For the text-containing cell, return its midpoint in [X, Y] coordinate format. 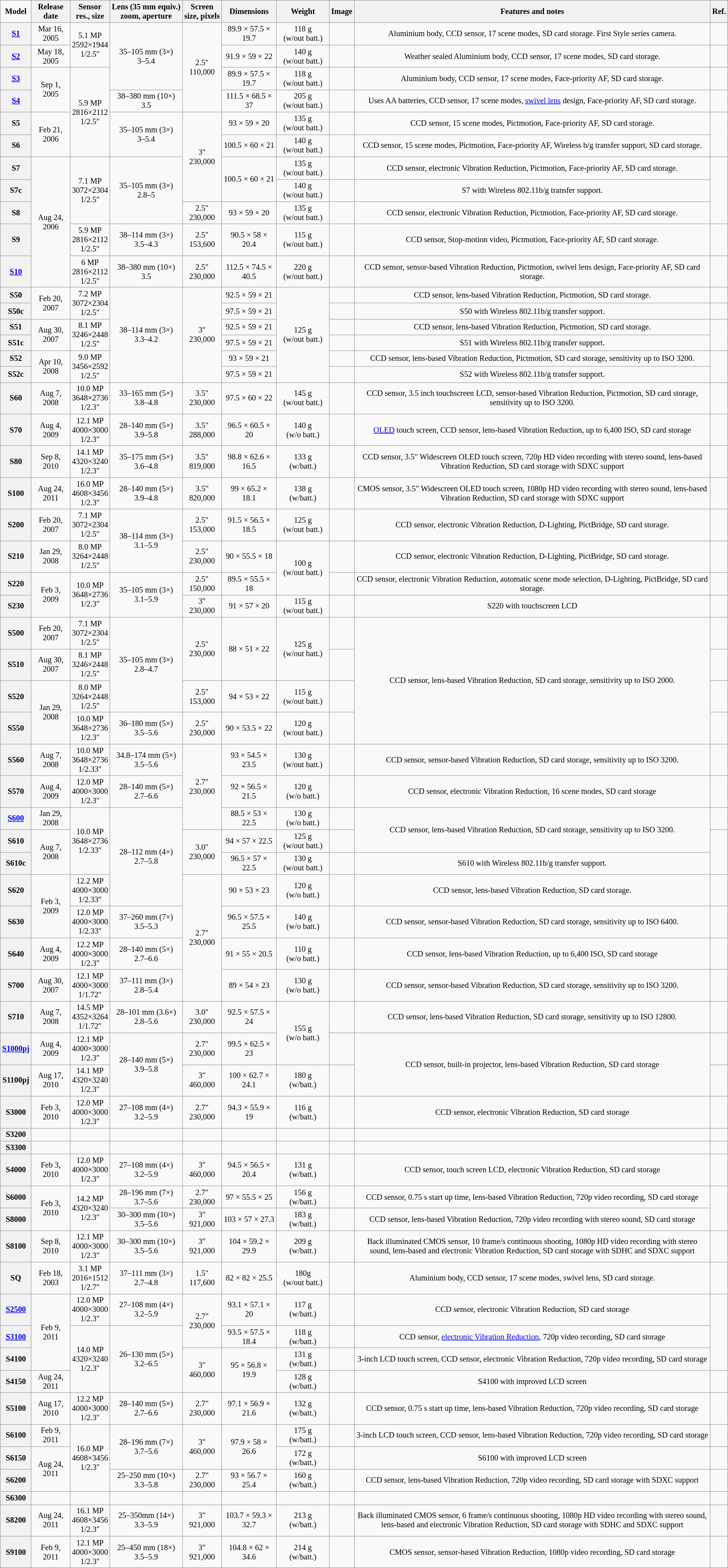
Apr 10, 2008 [51, 367]
Feb 21, 2006 [51, 134]
112.5 × 74.5 × 40.5 [249, 272]
88.5 × 53 × 22.5 [249, 818]
Aluminium body, CCD sensor, 17 scene modes, SD card storage. First Style series camera. [532, 34]
25–450 mm (18×)3.5–5.9 [146, 1552]
93 × 54.5 × 23.5 [249, 760]
Features and notes [532, 11]
94 × 57 × 22.5 [249, 841]
14.5 MP4352×32641/1.72″ [90, 1017]
37–111 mm (3×)2.8–5.4 [146, 985]
14.0 MP4320×32401/2.3" [90, 1359]
91.9 × 59 × 22 [249, 56]
CCD sensor, lens-based Vibration Reduction, SD card storage, sensitivity up to ISO 2000. [532, 681]
S51 [16, 327]
99 × 65.2 × 18.1 [249, 493]
38–114 mm (3×)3.3–4.2 [146, 334]
5.1 MP2592×19441/2.5″ [90, 45]
3.5″288,000 [202, 430]
CCD sensor, lens-based Vibration Reduction, SD card storage, sensitivity up to ISO 3200. [532, 830]
28–101 mm (3.6×)2.8–5.6 [146, 1017]
S52 with Wireless 802.11b/g transfer support. [532, 374]
S550 [16, 728]
S50 [16, 295]
98.8 × 62.6 × 16.5 [249, 461]
Sep 1, 2005 [51, 89]
CCD sensor, electronic Vibration Reduction, 720p video recording, SD card storage [532, 1337]
S4000 [16, 1170]
S8100 [16, 1246]
S9100 [16, 1552]
97 × 55.5 × 25 [249, 1197]
CCD sensor, lens-based Vibration Reduction, SD card storage. [532, 890]
S5 [16, 123]
S4100 with improved LCD screen [532, 1381]
82 × 82 × 25.5 [249, 1278]
12.2 MP4000×30001/2.3″ [90, 954]
6 MP2816×21121/2.5″ [90, 272]
205 g (w/out batt.) [303, 101]
220 g (w/out batt.) [303, 272]
S50c [16, 311]
213 g(w/batt.) [303, 1520]
CCD sensor, built-in projector, lens-based Vibration Reduction, SD card storage [532, 1065]
35–105 mm (3×)3.1–5.9 [146, 594]
91.5 × 56.5 × 18.5 [249, 525]
94 × 53 × 22 [249, 697]
Uses AA batteries, CCD sensor, 17 scene modes, swivel lens design, Face-priority AF, SD card storage. [532, 101]
S200 [16, 525]
Mar 16, 2005 [51, 34]
Ref. [719, 11]
CCD sensor, lens-based Vibration Reduction, 720p video recording, SD card storage with SDXC support [532, 1480]
3.5"820,000 [202, 493]
S1000pj [16, 1049]
36–180 mm (5×)3.5–5.6 [146, 728]
S210 [16, 556]
97.5 × 60 × 22 [249, 398]
35–105 mm (3×)2.8–5 [146, 190]
93.5 × 57.5 × 18.4 [249, 1337]
S1100pj [16, 1080]
S9 [16, 240]
Model [16, 11]
128 g(w/batt.) [303, 1381]
Image [342, 11]
209 g(w/batt.) [303, 1246]
S2 [16, 56]
S6300 [16, 1498]
90 × 55.5 × 18 [249, 556]
117 g(w/batt.) [303, 1310]
S5100 [16, 1409]
CCD sensor, Stop-motion video, Pictmotion, Face-priority AF, SD card storage. [532, 240]
183 g(w/batt.) [303, 1219]
26–130 mm (5×)3.2–6.5 [146, 1359]
95 × 56.8 × 19.9 [249, 1370]
9.0 MP3456×25921/2.5″ [90, 367]
S560 [16, 760]
S6200 [16, 1480]
S6000 [16, 1197]
S51 with Wireless 802.11b/g transfer support. [532, 343]
3.1 MP2016×15121/2.7″ [90, 1278]
Weight [303, 11]
155 g (w/o batt.) [303, 1033]
25–350mm (14×)3.3–5.9 [146, 1520]
S3100 [16, 1337]
96.5 × 57.5 × 25.5 [249, 922]
91 × 57 × 20 [249, 606]
28–112 mm (4×)2.7–5.8 [146, 857]
94.3 × 55.9 × 19 [249, 1112]
14.2 MP4320×32401/2.3″ [90, 1208]
89.5 × 55.5 × 18 [249, 584]
May 18, 2005 [51, 56]
37–260 mm (7×)3.5–5.3 [146, 922]
38–114 mm (3×)3.1–5.9 [146, 541]
S80 [16, 461]
104 × 59.2 × 29.9 [249, 1246]
S610 with Wireless 802.11b/g transfer support. [532, 863]
S620 [16, 890]
CCD sensor, lens-based Vibration Reduction, SD card storage, sensitivity up to ISO 12800. [532, 1017]
S520 [16, 697]
2.5″153,600 [202, 240]
103 × 57 × 27.3 [249, 1219]
132 g(w/batt.) [303, 1409]
S3000 [16, 1112]
35–175 mm (5×)3.6–4.8 [146, 461]
35–105 mm (3×)2.8–4.7 [146, 664]
CMOS sensor, sensor-based Vibration Reduction, 1080p video recording, SD card storage [532, 1552]
99.5 × 62.5 × 23 [249, 1049]
S710 [16, 1017]
180 g(w/batt.) [303, 1080]
118 g(w/batt.) [303, 1337]
12.2 MP4000×30001/2.33″ [90, 890]
S230 [16, 606]
33–165 mm (5×)3.8–4.8 [146, 398]
SQ [16, 1278]
CCD sensor, 3.5 inch touchscreen LCD, sensor-based Vibration Reduction, Pictmotion, SD card storage, sensitivity up to ISO 3200. [532, 398]
180g (w/out batt.) [303, 1278]
S630 [16, 922]
S700 [16, 985]
97.9 × 58 × 26.6 [249, 1447]
CCD sensor, sensor-based Vibration Reduction, Pictmotion, swivel lens design, Face-priority AF, SD card storage. [532, 272]
96.5 × 57 × 22.5 [249, 863]
S220 with touchscreen LCD [532, 606]
S6100 [16, 1435]
S7c [16, 191]
Screensize, pixels [202, 11]
3.5″230,000 [202, 398]
89 × 54 × 23 [249, 985]
156 g(w/batt.) [303, 1197]
S4 [16, 101]
S4150 [16, 1381]
S610c [16, 863]
Dimensions [249, 11]
S70 [16, 430]
S6150 [16, 1458]
93.1 × 57.1 × 20 [249, 1310]
90 × 53 × 23 [249, 890]
100 × 62.7 × 24.1 [249, 1080]
S600 [16, 818]
12.1 MP4000×30001/1.72″ [90, 985]
Release date [51, 11]
172 g(w/batt.) [303, 1458]
Feb 18, 2003 [51, 1278]
Aluminium body, CCD sensor, 17 scene modes, Face-priority AF, SD card storage. [532, 78]
S100 [16, 493]
97.1 × 56.9 × 21.6 [249, 1409]
93 × 56.7 × 25.4 [249, 1480]
96.5 × 60.5 × 20 [249, 430]
88 × 51 × 22 [249, 649]
S500 [16, 633]
CCD sensor, lens-based Vibration Reduction, 720p video recording with stereo sound, SD card storage [532, 1219]
100 g (w/out batt.) [303, 567]
34.8–174 mm (5×)3.5–5.6 [146, 760]
93 × 59 × 21 [249, 359]
90.5 × 58 × 20.4 [249, 240]
214 g(w/batt.) [303, 1552]
CCD sensor, electronic Vibration Reduction, 16 scene modes, SD card storage [532, 792]
104.8 × 62 × 34.6 [249, 1552]
12.2 MP4000×30001/2.3" [90, 1409]
S60 [16, 398]
3.5″819,000 [202, 461]
S7 with Wireless 802.11b/g transfer support. [532, 191]
S2500 [16, 1310]
S50 with Wireless 802.11b/g transfer support. [532, 311]
37–111 mm (3×)2.7–4.8 [146, 1278]
S3 [16, 78]
CCD sensor, lens-based Vibration Reduction, up to 6,400 ISO, SD card storage [532, 954]
111.5 × 68.5 × 37 [249, 101]
S6 [16, 146]
25–250 mm (10×)3.3–5.8 [146, 1480]
94.5 × 56.5 × 20.4 [249, 1170]
12.1 MP4000×30001/2.3" [90, 1552]
92.5 × 57.5 × 24 [249, 1017]
S51c [16, 343]
92 × 56.5 × 21.5 [249, 792]
91 × 55 × 20.5 [249, 954]
S570 [16, 792]
S3300 [16, 1147]
S8 [16, 213]
103.7 × 59.3 × 32.7 [249, 1520]
CCD sensor, touch screen LCD, electronic Vibration Reduction, SD card storage [532, 1170]
CCD sensor, 15 scene modes, Pictmotion, Face-priority AF, SD card storage. [532, 123]
CCD sensor, sensor-based Vibration Reduction, SD card storage, sensitivity up to ISO 6400. [532, 922]
110 g (w/o batt.) [303, 954]
S3200 [16, 1135]
2.5″110,000 [202, 68]
S220 [16, 584]
Lens (35 mm equiv.)zoom, aperture [146, 11]
S8200 [16, 1520]
120 g (w/out batt.) [303, 728]
Weather sealed Aluminium body, CCD sensor, 17 scene modes, SD card storage. [532, 56]
3-inch LCD touch screen, CCD sensor, lens-based Vibration Reduction, 720p video recording, SD card storage [532, 1435]
116 g(w/batt.) [303, 1112]
Aug 24, 2006 [51, 222]
CCD sensor, 15 scene modes, Pictmotion, Face-priority AF, Wireless b/g transfer support, SD card storage. [532, 146]
175 g(w/batt.) [303, 1435]
28–140 mm (5×)3.9–4.8 [146, 493]
90 × 53.5 × 22 [249, 728]
CCD sensor, electronic Vibration Reduction, automatic scene mode selection, D-Lighting, PictBridge, SD card storage. [532, 584]
S510 [16, 665]
160 g(w/batt.) [303, 1480]
S8000 [16, 1219]
38–114 mm (3×)3.5–4.3 [146, 240]
1.5″117,600 [202, 1278]
S640 [16, 954]
12.0 MP4000×30001/2.33″ [90, 922]
Sensorres., size [90, 11]
145 g (w/out batt.) [303, 398]
S4100 [16, 1359]
12.0 MP4000×30001/2.3" [90, 1310]
S7 [16, 168]
Aluminium body, CCD sensor, 17 scene modes, swivel lens, SD card storage. [532, 1278]
S6100 with improved LCD screen [532, 1458]
S10 [16, 272]
16.1 MP4608×34561/2.3" [90, 1520]
2.5″150,000 [202, 584]
3-inch LCD touch screen, CCD sensor, electronic Vibration Reduction, 720p video recording, SD card storage [532, 1359]
138 g(w/batt.) [303, 493]
CCD sensor, lens-based Vibration Reduction, Pictmotion, SD card storage, sensitivity up to ISO 3200. [532, 359]
7.2 MP3072×23041/2.5″ [90, 303]
OLED touch screen, CCD sensor, lens-based Vibration Reduction, up to 6,400 ISO, SD card storage [532, 430]
S610 [16, 841]
S1 [16, 34]
S52c [16, 374]
133 g(w/batt.) [303, 461]
S52 [16, 359]
